Output the (X, Y) coordinate of the center of the cell containing the given text.  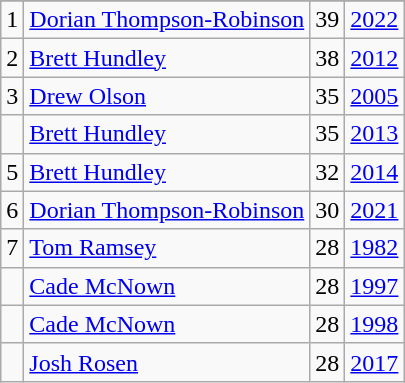
30 (328, 210)
Josh Rosen (167, 362)
38 (328, 58)
2017 (374, 362)
6 (12, 210)
2022 (374, 20)
1997 (374, 286)
39 (328, 20)
1998 (374, 324)
2 (12, 58)
1 (12, 20)
3 (12, 96)
Tom Ramsey (167, 248)
2014 (374, 172)
2013 (374, 134)
7 (12, 248)
2012 (374, 58)
2021 (374, 210)
2005 (374, 96)
5 (12, 172)
Drew Olson (167, 96)
32 (328, 172)
1982 (374, 248)
